Provide the [X, Y] coordinate of the cell's center where the given text is located.  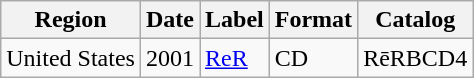
Region [71, 20]
Catalog [416, 20]
RēRBCD4 [416, 58]
Label [235, 20]
Date [170, 20]
CD [313, 58]
2001 [170, 58]
United States [71, 58]
Format [313, 20]
ReR [235, 58]
